From the cell containing the given text, extract its center point as (X, Y) coordinate. 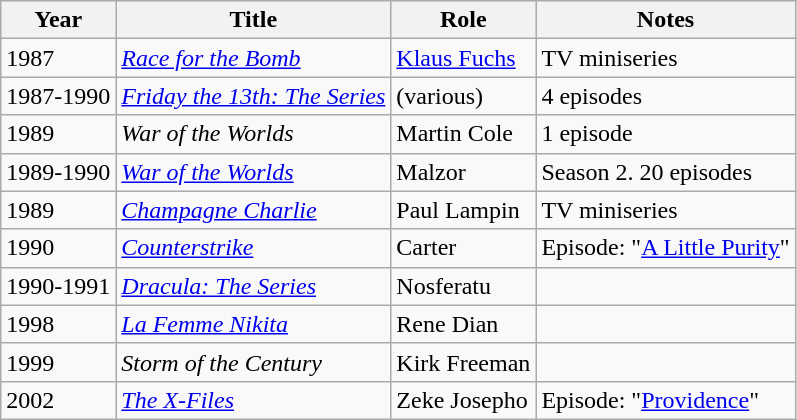
4 episodes (666, 96)
Counterstrike (254, 248)
Year (58, 20)
Kirk Freeman (464, 362)
Notes (666, 20)
Champagne Charlie (254, 210)
1990 (58, 248)
1998 (58, 324)
Zeke Josepho (464, 400)
Friday the 13th: The Series (254, 96)
Episode: "A Little Purity" (666, 248)
Dracula: The Series (254, 286)
La Femme Nikita (254, 324)
Title (254, 20)
Klaus Fuchs (464, 58)
Storm of the Century (254, 362)
1987 (58, 58)
The X-Files (254, 400)
1987-1990 (58, 96)
(various) (464, 96)
Race for the Bomb (254, 58)
Paul Lampin (464, 210)
Nosferatu (464, 286)
Rene Dian (464, 324)
Episode: "Providence" (666, 400)
Season 2. 20 episodes (666, 172)
Role (464, 20)
1989-1990 (58, 172)
1990-1991 (58, 286)
2002 (58, 400)
Malzor (464, 172)
1999 (58, 362)
Martin Cole (464, 134)
1 episode (666, 134)
Carter (464, 248)
